Detect which cell encompasses the target text, then output its [X, Y] center coordinate. 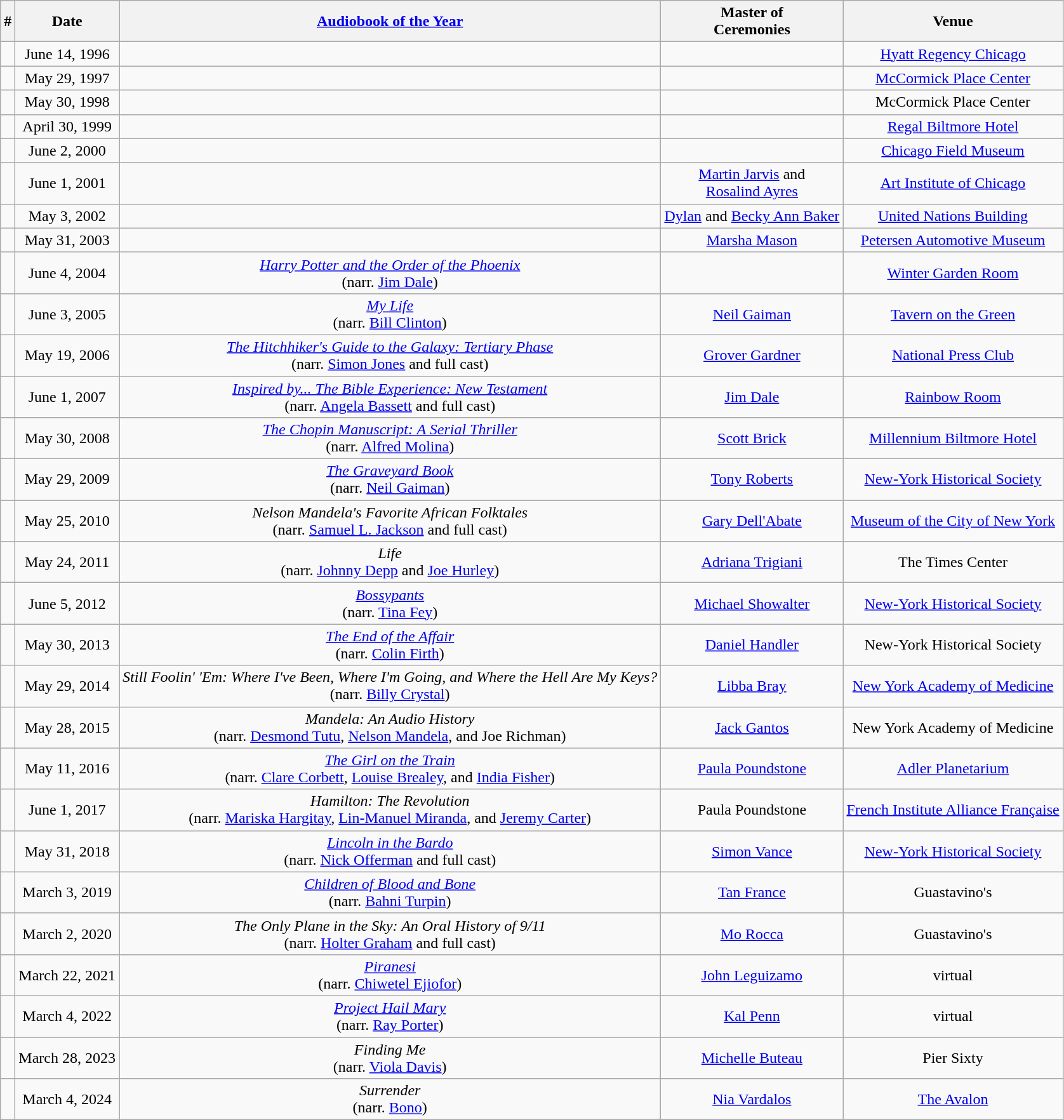
Mandela: An Audio History(narr. Desmond Tutu, Nelson Mandela, and Joe Richman) [390, 728]
Grover Gardner [752, 356]
Life(narr. Johnny Depp and Joe Hurley) [390, 563]
Regal Biltmore Hotel [953, 126]
June 4, 2004 [67, 273]
My Life(narr. Bill Clinton) [390, 314]
June 2, 2000 [67, 150]
Piranesi(narr. Chiwetel Ejiofor) [390, 975]
June 1, 2001 [67, 183]
Michael Showalter [752, 603]
May 30, 2008 [67, 438]
June 3, 2005 [67, 314]
Master ofCeremonies [752, 22]
Mo Rocca [752, 933]
May 28, 2015 [67, 728]
Bossypants(narr. Tina Fey) [390, 603]
Jim Dale [752, 396]
Hyatt Regency Chicago [953, 54]
The Times Center [953, 563]
May 11, 2016 [67, 768]
Gary Dell'Abate [752, 521]
Dylan and Becky Ann Baker [752, 216]
Nia Vardalos [752, 1100]
Tan France [752, 893]
Venue [953, 22]
Still Foolin' 'Em: Where I've Been, Where I'm Going, and Where the Hell Are My Keys?(narr. Billy Crystal) [390, 686]
The Chopin Manuscript: A Serial Thriller(narr. Alfred Molina) [390, 438]
May 31, 2003 [67, 240]
March 22, 2021 [67, 975]
Surrender(narr. Bono) [390, 1100]
Daniel Handler [752, 645]
Pier Sixty [953, 1058]
Lincoln in the Bardo(narr. Nick Offerman and full cast) [390, 851]
The Only Plane in the Sky: An Oral History of 9/11(narr. Holter Graham and full cast) [390, 933]
Date [67, 22]
Libba Bray [752, 686]
Tony Roberts [752, 480]
May 25, 2010 [67, 521]
May 29, 1997 [67, 78]
May 30, 1998 [67, 102]
Neil Gaiman [752, 314]
Chicago Field Museum [953, 150]
March 28, 2023 [67, 1058]
# [8, 22]
The Graveyard Book(narr. Neil Gaiman) [390, 480]
May 30, 2013 [67, 645]
Adler Planetarium [953, 768]
March 3, 2019 [67, 893]
Kal Penn [752, 1016]
The End of the Affair(narr. Colin Firth) [390, 645]
The Hitchhiker's Guide to the Galaxy: Tertiary Phase(narr. Simon Jones and full cast) [390, 356]
June 1, 2017 [67, 810]
Rainbow Room [953, 396]
National Press Club [953, 356]
Marsha Mason [752, 240]
May 29, 2014 [67, 686]
Tavern on the Green [953, 314]
French Institute Alliance Française [953, 810]
Scott Brick [752, 438]
Simon Vance [752, 851]
Inspired by... The Bible Experience: New Testament(narr. Angela Bassett and full cast) [390, 396]
June 1, 2007 [67, 396]
John Leguizamo [752, 975]
May 24, 2011 [67, 563]
Finding Me(narr. Viola Davis) [390, 1058]
Harry Potter and the Order of the Phoenix(narr. Jim Dale) [390, 273]
Museum of the City of New York [953, 521]
Project Hail Mary(narr. Ray Porter) [390, 1016]
Adriana Trigiani [752, 563]
May 3, 2002 [67, 216]
Art Institute of Chicago [953, 183]
United Nations Building [953, 216]
Children of Blood and Bone(narr. Bahni Turpin) [390, 893]
Audiobook of the Year [390, 22]
Millennium Biltmore Hotel [953, 438]
March 2, 2020 [67, 933]
Winter Garden Room [953, 273]
June 5, 2012 [67, 603]
June 14, 1996 [67, 54]
Nelson Mandela's Favorite African Folktales(narr. Samuel L. Jackson and full cast) [390, 521]
Michelle Buteau [752, 1058]
Petersen Automotive Museum [953, 240]
May 31, 2018 [67, 851]
May 29, 2009 [67, 480]
Martin Jarvis andRosalind Ayres [752, 183]
March 4, 2022 [67, 1016]
April 30, 1999 [67, 126]
The Girl on the Train(narr. Clare Corbett, Louise Brealey, and India Fisher) [390, 768]
May 19, 2006 [67, 356]
The Avalon [953, 1100]
March 4, 2024 [67, 1100]
Jack Gantos [752, 728]
Hamilton: The Revolution(narr. Mariska Hargitay, Lin-Manuel Miranda, and Jeremy Carter) [390, 810]
